Detect which cell encompasses the target text, then output its (x, y) center coordinate. 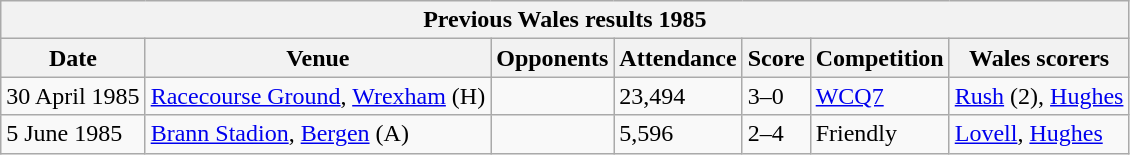
2–4 (776, 134)
Score (776, 58)
3–0 (776, 96)
Competition (880, 58)
23,494 (678, 96)
5 June 1985 (73, 134)
Previous Wales results 1985 (565, 20)
Rush (2), Hughes (1039, 96)
WCQ7 (880, 96)
30 April 1985 (73, 96)
5,596 (678, 134)
Date (73, 58)
Friendly (880, 134)
Brann Stadion, Bergen (A) (318, 134)
Venue (318, 58)
Lovell, Hughes (1039, 134)
Racecourse Ground, Wrexham (H) (318, 96)
Attendance (678, 58)
Opponents (552, 58)
Wales scorers (1039, 58)
